Return the [X, Y] coordinate for the center point of the cell that contains the specified text.  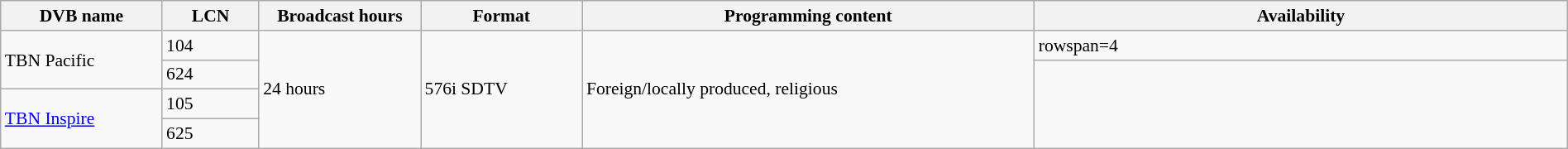
LCN [210, 16]
Foreign/locally produced, religious [809, 89]
24 hours [339, 89]
Broadcast hours [339, 16]
105 [210, 104]
TBN Inspire [81, 119]
625 [210, 134]
Programming content [809, 16]
Availability [1302, 16]
rowspan=4 [1302, 46]
624 [210, 74]
576i SDTV [501, 89]
DVB name [81, 16]
TBN Pacific [81, 60]
Format [501, 16]
104 [210, 46]
